Scan for the cell matching the given text and deliver its [X, Y] coordinate at center. 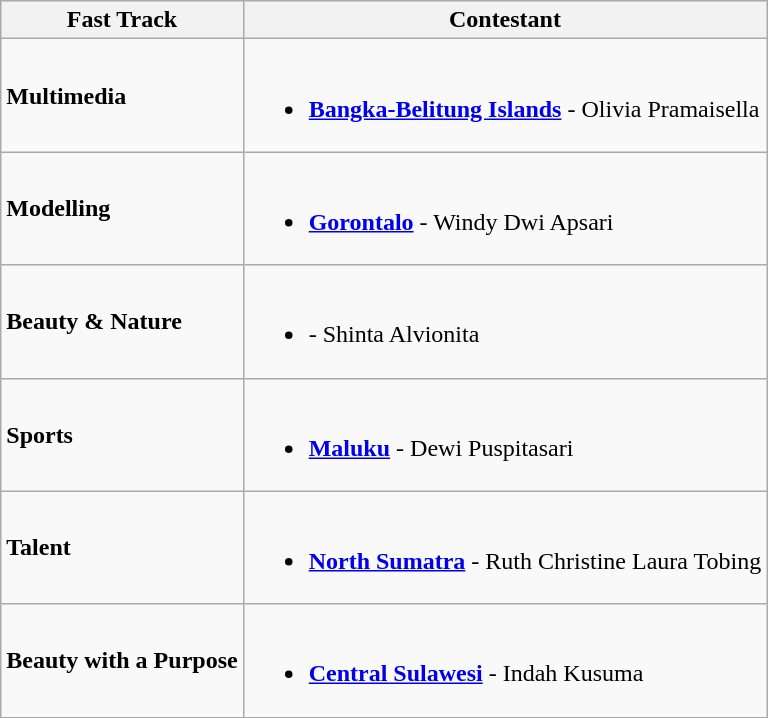
North Sumatra - Ruth Christine Laura Tobing [505, 548]
Central Sulawesi - Indah Kusuma [505, 660]
Fast Track [122, 20]
- Shinta Alvionita [505, 322]
Bangka-Belitung Islands - Olivia Pramaisella [505, 96]
Contestant [505, 20]
Modelling [122, 208]
Multimedia [122, 96]
Beauty & Nature [122, 322]
Gorontalo - Windy Dwi Apsari [505, 208]
Beauty with a Purpose [122, 660]
Maluku - Dewi Puspitasari [505, 434]
Talent [122, 548]
Sports [122, 434]
